Extract the [X, Y] coordinate from the center of the cell holding the provided text.  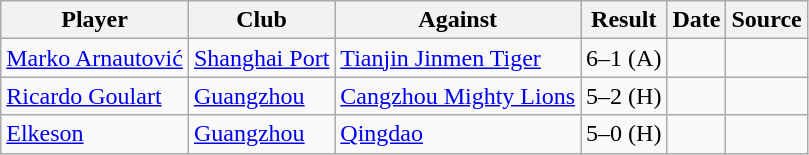
Against [458, 20]
Club [261, 20]
Ricardo Goulart [95, 96]
Shanghai Port [261, 58]
Marko Arnautović [95, 58]
6–1 (A) [624, 58]
Qingdao [458, 134]
Tianjin Jinmen Tiger [458, 58]
Player [95, 20]
Result [624, 20]
5–0 (H) [624, 134]
Elkeson [95, 134]
Cangzhou Mighty Lions [458, 96]
Source [766, 20]
5–2 (H) [624, 96]
Date [696, 20]
